Extract the [X, Y] coordinate from the center of the cell holding the provided text.  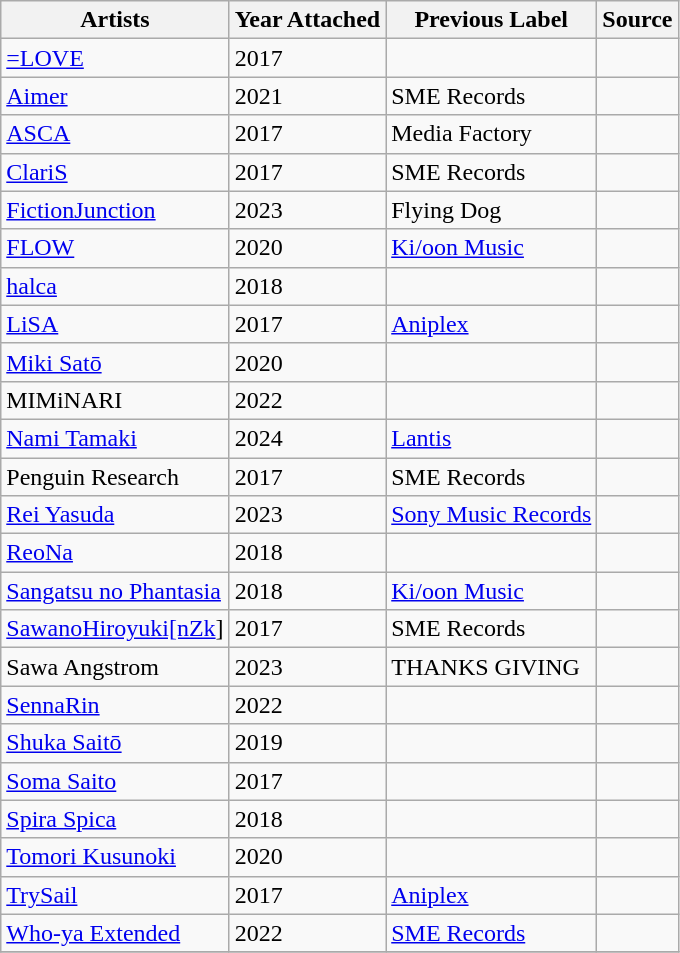
Previous Label [492, 20]
2019 [308, 743]
TrySail [115, 895]
LiSA [115, 324]
SennaRin [115, 705]
Soma Saito [115, 781]
THANKS GIVING [492, 667]
halca [115, 286]
MIMiNARI [115, 400]
Source [638, 20]
Sony Music Records [492, 515]
=LOVE [115, 58]
Nami Tamaki [115, 438]
Lantis [492, 438]
Spira Spica [115, 819]
Artists [115, 20]
Penguin Research [115, 477]
FictionJunction [115, 210]
ReoNa [115, 553]
Rei Yasuda [115, 515]
Year Attached [308, 20]
2021 [308, 96]
2024 [308, 438]
Tomori Kusunoki [115, 857]
Aimer [115, 96]
FLOW [115, 248]
Flying Dog [492, 210]
ClariS [115, 172]
SawanoHiroyuki[nZk] [115, 629]
Media Factory [492, 134]
ASCA [115, 134]
Sangatsu no Phantasia [115, 591]
Sawa Angstrom [115, 667]
Shuka Saitō [115, 743]
Miki Satō [115, 362]
Who-ya Extended [115, 933]
